Return (X, Y) of the center of cell containing provided text 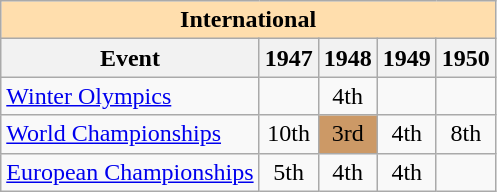
10th (288, 134)
Winter Olympics (130, 96)
International (248, 20)
8th (466, 134)
3rd (348, 134)
1950 (466, 58)
5th (288, 172)
Event (130, 58)
1948 (348, 58)
1949 (406, 58)
World Championships (130, 134)
1947 (288, 58)
European Championships (130, 172)
